Output the (x, y) coordinate of the center of the cell containing the given text.  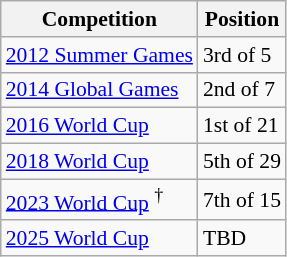
3rd of 5 (242, 55)
TBD (242, 239)
2012 Summer Games (100, 55)
2018 World Cup (100, 162)
7th of 15 (242, 200)
2023 World Cup † (100, 200)
5th of 29 (242, 162)
2nd of 7 (242, 90)
1st of 21 (242, 126)
Competition (100, 19)
2016 World Cup (100, 126)
2025 World Cup (100, 239)
Position (242, 19)
2014 Global Games (100, 90)
